Locate the cell with the specified text and output its [X, Y] center coordinate. 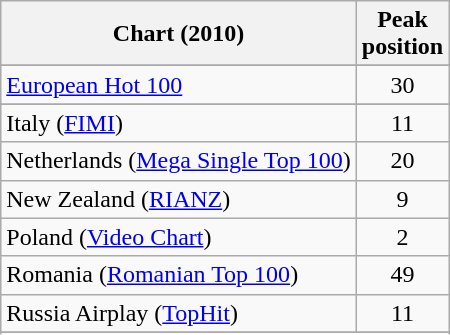
Netherlands (Mega Single Top 100) [179, 161]
Italy (FIMI) [179, 123]
Romania (Romanian Top 100) [179, 275]
Chart (2010) [179, 34]
Poland (Video Chart) [179, 237]
Peakposition [402, 34]
European Hot 100 [179, 85]
New Zealand (RIANZ) [179, 199]
49 [402, 275]
Russia Airplay (TopHit) [179, 313]
20 [402, 161]
2 [402, 237]
9 [402, 199]
30 [402, 85]
